Capture the cell that displays the provided text and extract its (x, y) central coordinate. 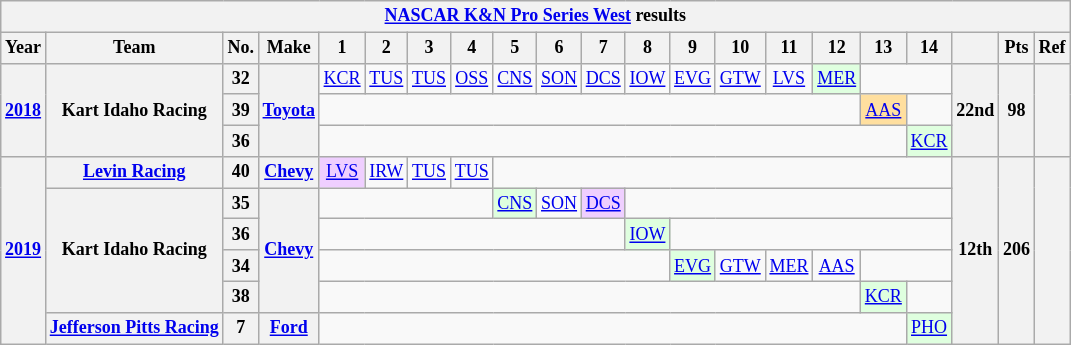
2018 (24, 110)
No. (240, 48)
Year (24, 48)
Ford (288, 328)
1 (342, 48)
IRW (386, 172)
22nd (976, 110)
10 (740, 48)
Team (134, 48)
4 (472, 48)
OSS (472, 78)
35 (240, 204)
Ref (1052, 48)
38 (240, 296)
39 (240, 110)
12 (837, 48)
32 (240, 78)
Make (288, 48)
206 (1017, 250)
PHO (929, 328)
2019 (24, 250)
13 (883, 48)
9 (693, 48)
40 (240, 172)
3 (430, 48)
Pts (1017, 48)
11 (789, 48)
NASCAR K&N Pro Series West results (536, 16)
12th (976, 250)
2 (386, 48)
98 (1017, 110)
Jefferson Pitts Racing (134, 328)
5 (515, 48)
34 (240, 266)
Levin Racing (134, 172)
8 (648, 48)
14 (929, 48)
6 (560, 48)
Toyota (288, 110)
